Provide the [X, Y] coordinate of the cell's center where the given text is located.  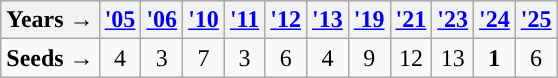
'06 [162, 20]
'05 [120, 20]
1 [495, 58]
'10 [204, 20]
'13 [328, 20]
12 [411, 58]
'25 [536, 20]
13 [453, 58]
'24 [495, 20]
'12 [286, 20]
'19 [369, 20]
Years → [50, 20]
'23 [453, 20]
7 [204, 58]
'21 [411, 20]
'11 [244, 20]
9 [369, 58]
Seeds → [50, 58]
